Search for the cell housing the specified text and yield its [x, y] center coordinate. 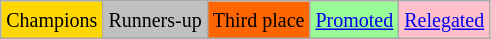
Relegated [444, 20]
Runners-up [155, 20]
Promoted [354, 20]
Champions [52, 20]
Third place [258, 20]
